For the text-containing cell, return its midpoint in (x, y) coordinate format. 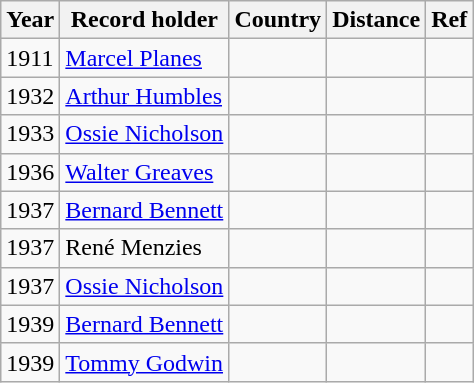
Arthur Humbles (144, 96)
Record holder (144, 20)
1933 (30, 134)
1932 (30, 96)
Tommy Godwin (144, 362)
1911 (30, 58)
Marcel Planes (144, 58)
Country (278, 20)
1936 (30, 172)
Year (30, 20)
Ref (450, 20)
Distance (376, 20)
René Menzies (144, 248)
Walter Greaves (144, 172)
